Capture the cell that displays the provided text and extract its [x, y] central coordinate. 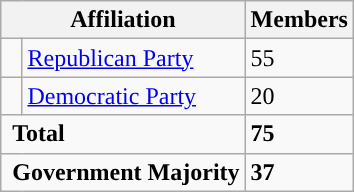
20 [299, 96]
Members [299, 20]
Government Majority [123, 172]
75 [299, 134]
Democratic Party [134, 96]
37 [299, 172]
Total [123, 134]
55 [299, 58]
Republican Party [134, 58]
Affiliation [123, 20]
